Capture the cell that displays the provided text and extract its (x, y) central coordinate. 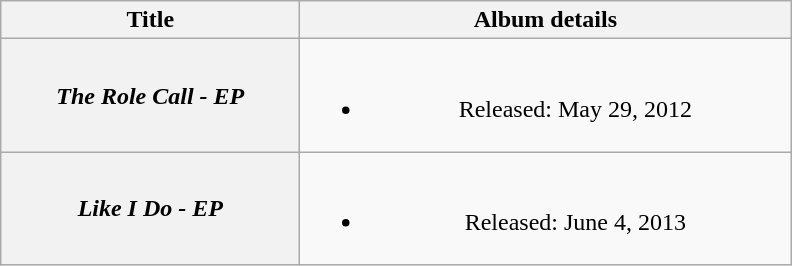
Like I Do - EP (150, 208)
The Role Call - EP (150, 96)
Released: May 29, 2012 (546, 96)
Album details (546, 20)
Title (150, 20)
Released: June 4, 2013 (546, 208)
